Return the (X, Y) coordinate for the center point of the cell that contains the specified text.  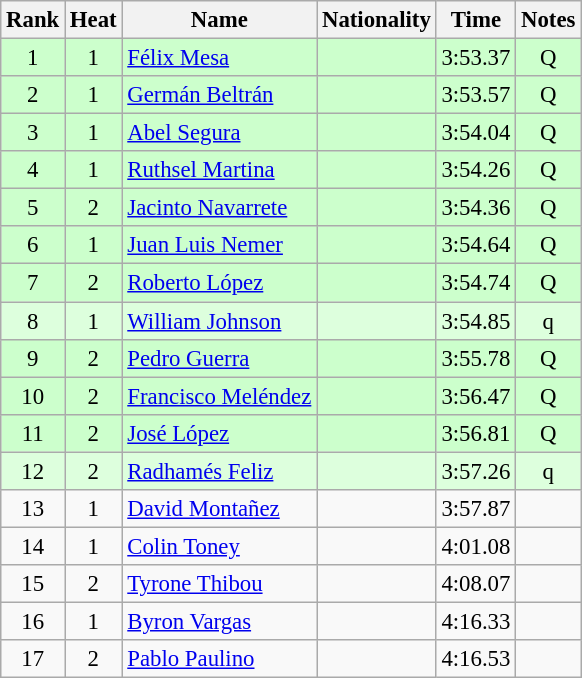
10 (33, 396)
Ruthsel Martina (220, 170)
12 (33, 471)
3:54.64 (476, 245)
Time (476, 20)
Heat (94, 20)
3:54.85 (476, 321)
3:57.26 (476, 471)
Notes (548, 20)
José López (220, 433)
11 (33, 433)
14 (33, 546)
8 (33, 321)
3:55.78 (476, 358)
Abel Segura (220, 133)
3:54.26 (476, 170)
16 (33, 621)
Byron Vargas (220, 621)
Félix Mesa (220, 58)
Pablo Paulino (220, 659)
Roberto López (220, 283)
Tyrone Thibou (220, 584)
Rank (33, 20)
15 (33, 584)
5 (33, 208)
3:54.36 (476, 208)
Germán Beltrán (220, 95)
Jacinto Navarrete (220, 208)
William Johnson (220, 321)
4:01.08 (476, 546)
4:16.33 (476, 621)
Juan Luis Nemer (220, 245)
Pedro Guerra (220, 358)
4:08.07 (476, 584)
Colin Toney (220, 546)
Name (220, 20)
David Montañez (220, 509)
4 (33, 170)
Francisco Meléndez (220, 396)
3:56.81 (476, 433)
3:53.57 (476, 95)
17 (33, 659)
3:54.74 (476, 283)
4:16.53 (476, 659)
7 (33, 283)
Nationality (376, 20)
9 (33, 358)
3:54.04 (476, 133)
13 (33, 509)
3:53.37 (476, 58)
3:57.87 (476, 509)
Radhamés Feliz (220, 471)
3 (33, 133)
6 (33, 245)
3:56.47 (476, 396)
